Capture the cell that displays the provided text and extract its (X, Y) central coordinate. 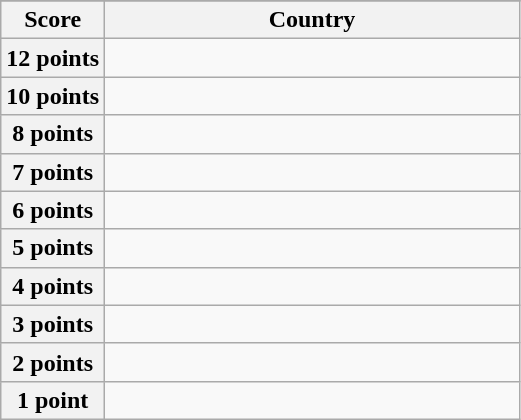
12 points (53, 58)
3 points (53, 324)
5 points (53, 248)
10 points (53, 96)
4 points (53, 286)
7 points (53, 172)
Country (312, 20)
2 points (53, 362)
6 points (53, 210)
Score (53, 20)
8 points (53, 134)
1 point (53, 400)
